Extract the [x, y] coordinate from the center of the cell holding the provided text.  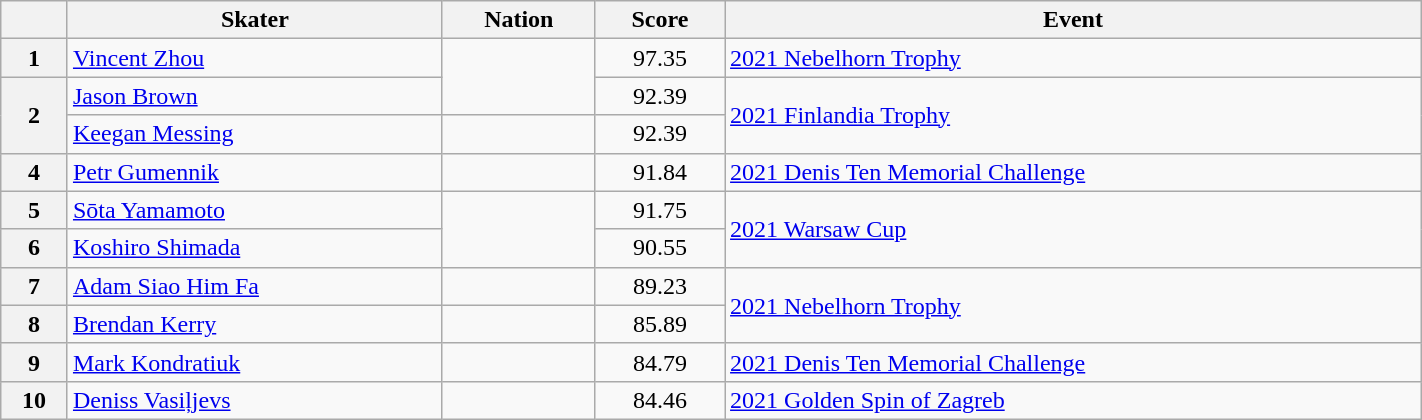
90.55 [660, 248]
89.23 [660, 286]
8 [34, 324]
85.89 [660, 324]
2021 Warsaw Cup [1074, 229]
91.84 [660, 172]
Adam Siao Him Fa [254, 286]
2 [34, 115]
7 [34, 286]
91.75 [660, 210]
1 [34, 58]
Petr Gumennik [254, 172]
10 [34, 400]
2021 Finlandia Trophy [1074, 115]
5 [34, 210]
97.35 [660, 58]
Nation [518, 20]
Event [1074, 20]
9 [34, 362]
Skater [254, 20]
Keegan Messing [254, 134]
Vincent Zhou [254, 58]
84.79 [660, 362]
84.46 [660, 400]
Deniss Vasiļjevs [254, 400]
4 [34, 172]
Score [660, 20]
Jason Brown [254, 96]
2021 Golden Spin of Zagreb [1074, 400]
6 [34, 248]
Sōta Yamamoto [254, 210]
Koshiro Shimada [254, 248]
Brendan Kerry [254, 324]
Mark Kondratiuk [254, 362]
